For the text-containing cell, return its midpoint in [X, Y] coordinate format. 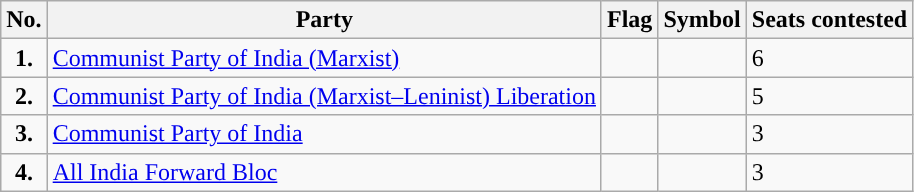
Seats contested [829, 20]
4. [24, 172]
Party [324, 20]
Communist Party of India (Marxist) [324, 58]
Communist Party of India [324, 134]
2. [24, 96]
Flag [629, 20]
1. [24, 58]
Symbol [702, 20]
All India Forward Bloc [324, 172]
Communist Party of India (Marxist–Leninist) Liberation [324, 96]
6 [829, 58]
3. [24, 134]
No. [24, 20]
5 [829, 96]
